Return [x, y] of the center of cell containing provided text 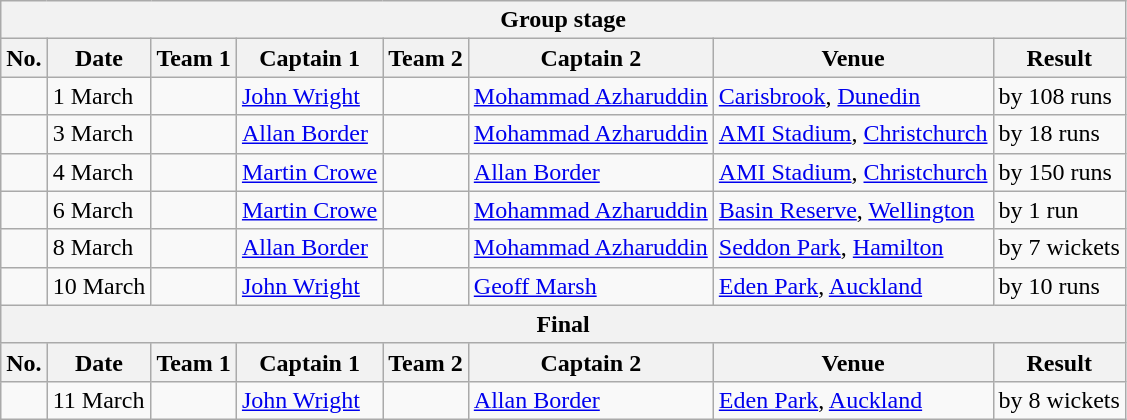
Group stage [564, 20]
Final [564, 324]
4 March [99, 172]
Geoff Marsh [590, 286]
by 108 runs [1059, 96]
3 March [99, 134]
by 18 runs [1059, 134]
6 March [99, 210]
Carisbrook, Dunedin [853, 96]
by 150 runs [1059, 172]
by 7 wickets [1059, 248]
8 March [99, 248]
by 10 runs [1059, 286]
by 1 run [1059, 210]
1 March [99, 96]
by 8 wickets [1059, 400]
Seddon Park, Hamilton [853, 248]
11 March [99, 400]
10 March [99, 286]
Basin Reserve, Wellington [853, 210]
